From the cell containing the given text, extract its center point as (x, y) coordinate. 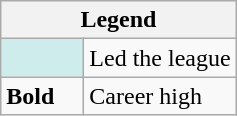
Bold (42, 96)
Career high (160, 96)
Led the league (160, 58)
Legend (118, 20)
